Detect which cell encompasses the target text, then output its [x, y] center coordinate. 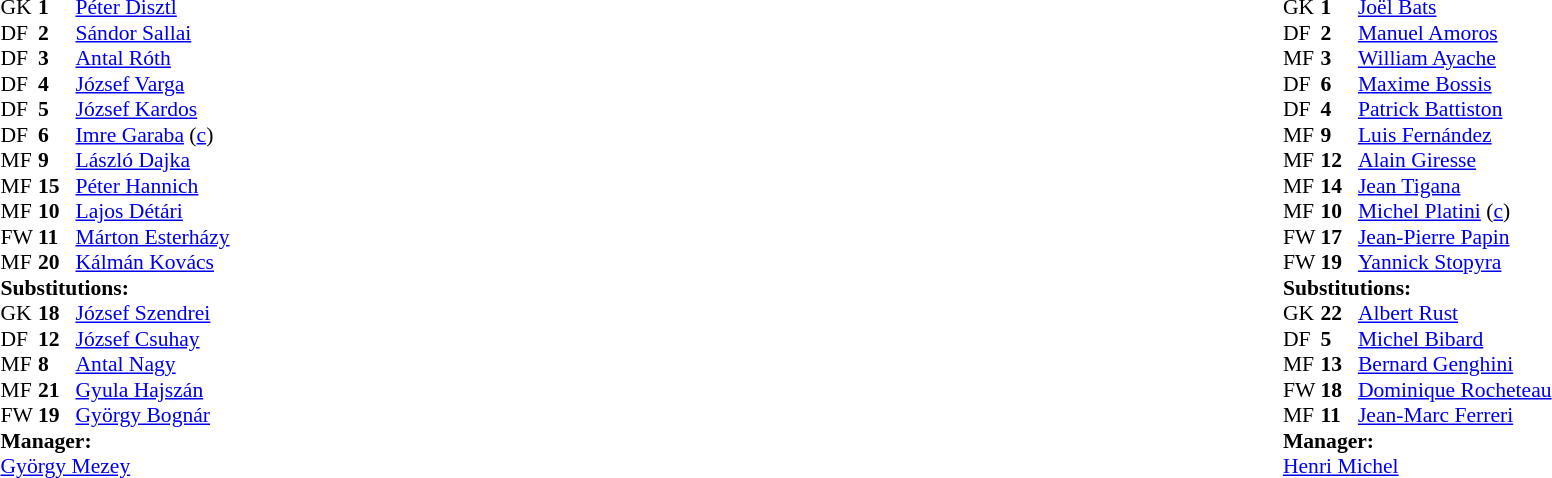
Lajos Détári [153, 211]
Michel Platini (c) [1455, 211]
Jean-Marc Ferreri [1455, 415]
Antal Nagy [153, 365]
József Szendrei [153, 313]
15 [57, 186]
8 [57, 365]
Maxime Bossis [1455, 84]
Yannick Stopyra [1455, 263]
Márton Esterházy [153, 237]
13 [1339, 365]
14 [1339, 186]
Jean-Pierre Papin [1455, 237]
József Csuhay [153, 339]
22 [1339, 313]
Manuel Amoros [1455, 33]
Imre Garaba (c) [153, 135]
William Ayache [1455, 59]
Patrick Battiston [1455, 109]
17 [1339, 237]
József Varga [153, 84]
László Dajka [153, 161]
Dominique Rocheteau [1455, 390]
Jean Tigana [1455, 186]
Péter Hannich [153, 186]
Luis Fernández [1455, 135]
Kálmán Kovács [153, 263]
Bernard Genghini [1455, 365]
21 [57, 390]
Albert Rust [1455, 313]
Antal Róth [153, 59]
Sándor Sallai [153, 33]
József Kardos [153, 109]
Alain Giresse [1455, 161]
20 [57, 263]
Michel Bibard [1455, 339]
Gyula Hajszán [153, 390]
György Bognár [153, 415]
